Extract the [x, y] coordinate from the center of the cell holding the provided text.  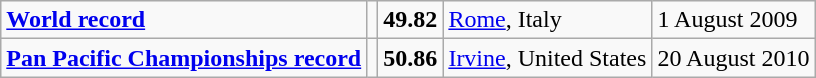
20 August 2010 [734, 58]
50.86 [410, 58]
Rome, Italy [548, 20]
1 August 2009 [734, 20]
World record [184, 20]
49.82 [410, 20]
Pan Pacific Championships record [184, 58]
Irvine, United States [548, 58]
